Provide the [X, Y] coordinate of the cell's center where the given text is located.  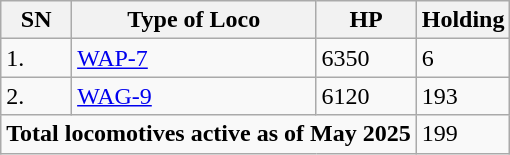
WAP-7 [194, 58]
WAG-9 [194, 96]
Total locomotives active as of May 2025 [208, 134]
Type of Loco [194, 20]
6 [463, 58]
Holding [463, 20]
199 [463, 134]
6350 [366, 58]
2. [36, 96]
6120 [366, 96]
SN [36, 20]
HP [366, 20]
1. [36, 58]
193 [463, 96]
